Extract the (x, y) coordinate from the center of the cell holding the provided text.  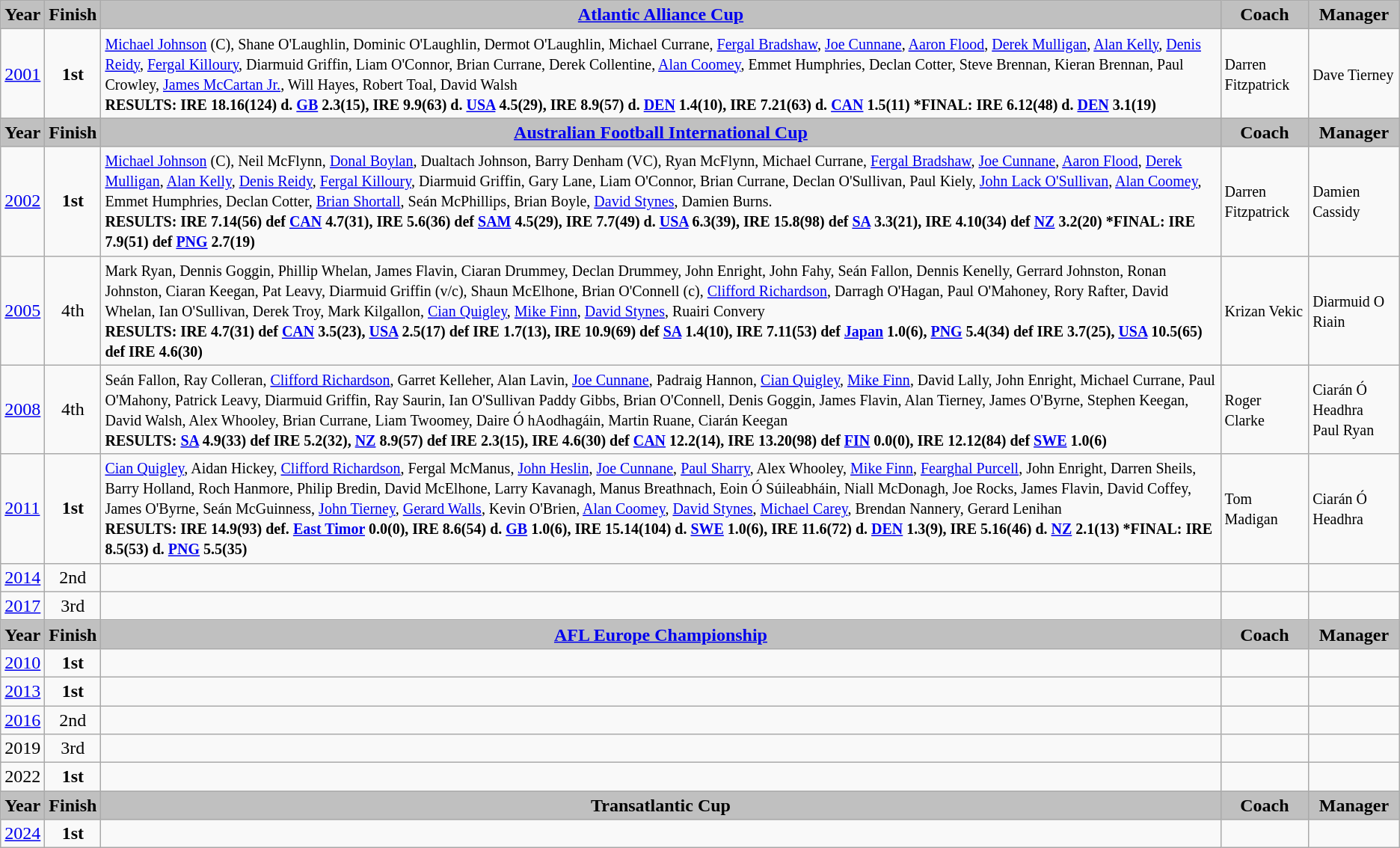
Tom Madigan (1265, 509)
Roger Clarke (1265, 410)
Transatlantic Cup (661, 805)
Diarmuid O Riain (1354, 310)
Krizan Vekic (1265, 310)
AFL Europe Championship (661, 634)
2017 (22, 606)
Damien Cassidy (1354, 201)
2002 (22, 201)
2010 (22, 663)
2001 (22, 73)
Ciarán Ó Headhra (1354, 509)
2005 (22, 310)
Australian Football International Cup (661, 132)
Dave Tierney (1354, 73)
Atlantic Alliance Cup (661, 15)
2014 (22, 577)
Ciarán Ó Headhra Paul Ryan (1354, 410)
2022 (22, 777)
2011 (22, 509)
2016 (22, 720)
2024 (22, 834)
2013 (22, 691)
2019 (22, 749)
2008 (22, 410)
